Extract the (X, Y) coordinate from the center of the cell holding the provided text.  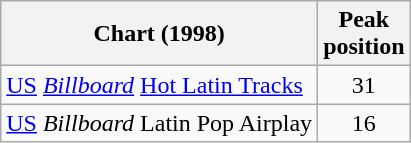
Peakposition (364, 34)
16 (364, 123)
31 (364, 85)
US Billboard Latin Pop Airplay (160, 123)
Chart (1998) (160, 34)
US Billboard Hot Latin Tracks (160, 85)
